For the text-containing cell, return its midpoint in [X, Y] coordinate format. 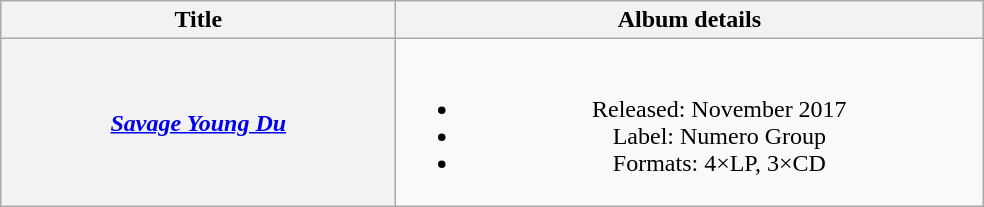
Album details [690, 20]
Savage Young Du [198, 122]
Released: November 2017Label: Numero GroupFormats: 4×LP, 3×CD [690, 122]
Title [198, 20]
